Provide the (X, Y) coordinate of the cell's center where the given text is located.  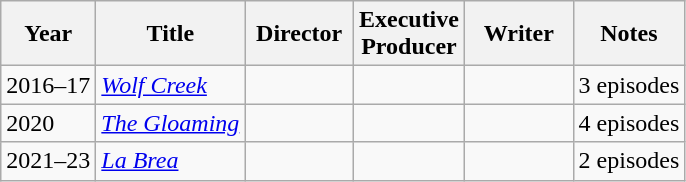
Wolf Creek (170, 85)
2021–23 (48, 161)
4 episodes (629, 123)
Title (170, 34)
2020 (48, 123)
ExecutiveProducer (408, 34)
2 episodes (629, 161)
Director (300, 34)
Notes (629, 34)
La Brea (170, 161)
Writer (518, 34)
3 episodes (629, 85)
2016–17 (48, 85)
Year (48, 34)
The Gloaming (170, 123)
